Provide the (X, Y) coordinate of the cell's center where the given text is located.  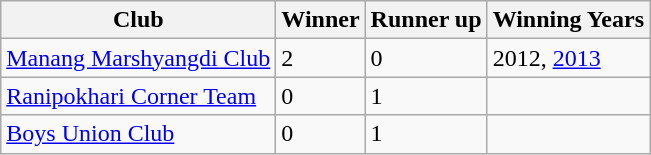
Ranipokhari Corner Team (138, 96)
2 (320, 58)
2012, 2013 (568, 58)
Boys Union Club (138, 134)
Manang Marshyangdi Club (138, 58)
Winner (320, 20)
Winning Years (568, 20)
Club (138, 20)
Runner up (426, 20)
